Locate the cell with the specified text and output its (x, y) center coordinate. 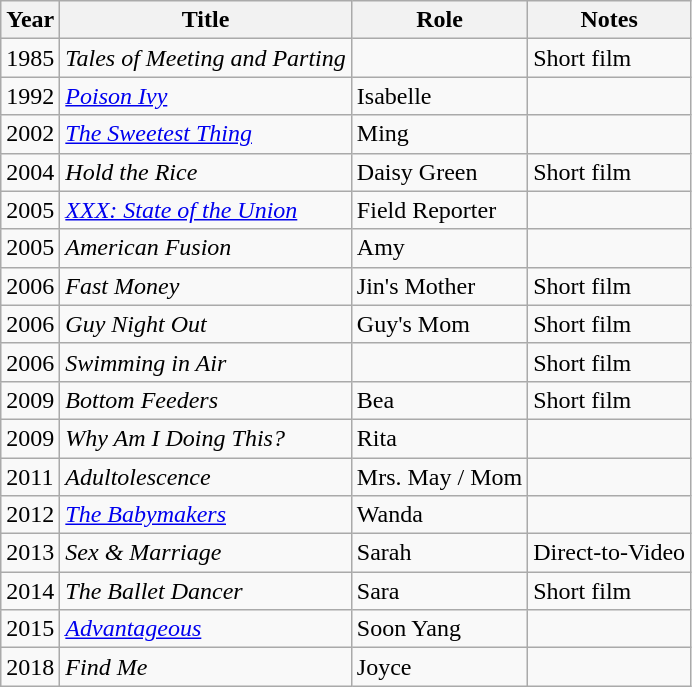
Amy (439, 248)
2011 (30, 477)
Swimming in Air (206, 362)
2012 (30, 515)
2004 (30, 172)
Field Reporter (439, 210)
Isabelle (439, 96)
Advantageous (206, 629)
Adultolescence (206, 477)
Tales of Meeting and Parting (206, 58)
Joyce (439, 667)
Role (439, 20)
Bottom Feeders (206, 400)
American Fusion (206, 248)
Guy Night Out (206, 324)
Jin's Mother (439, 286)
Rita (439, 438)
Mrs. May / Mom (439, 477)
Sarah (439, 553)
Poison Ivy (206, 96)
The Sweetest Thing (206, 134)
2015 (30, 629)
Wanda (439, 515)
Notes (610, 20)
2013 (30, 553)
Sara (439, 591)
Soon Yang (439, 629)
The Ballet Dancer (206, 591)
Guy's Mom (439, 324)
Why Am I Doing This? (206, 438)
Find Me (206, 667)
Bea (439, 400)
2002 (30, 134)
1985 (30, 58)
Sex & Marriage (206, 553)
Title (206, 20)
Direct-to-Video (610, 553)
2014 (30, 591)
Fast Money (206, 286)
1992 (30, 96)
Daisy Green (439, 172)
Hold the Rice (206, 172)
XXX: State of the Union (206, 210)
Ming (439, 134)
Year (30, 20)
2018 (30, 667)
The Babymakers (206, 515)
